Provide the [x, y] coordinate of the cell's center where the given text is located.  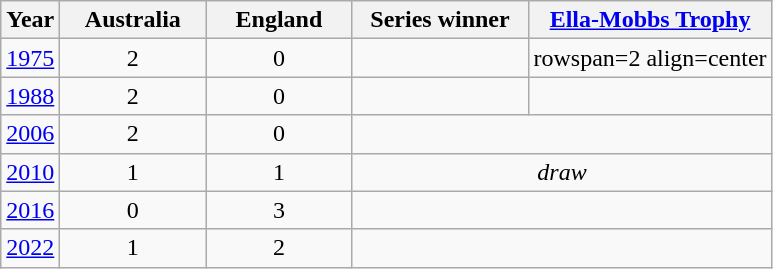
rowspan=2 align=center [650, 58]
Year [30, 20]
3 [279, 210]
2010 [30, 172]
Ella-Mobbs Trophy [650, 20]
Australia [133, 20]
2006 [30, 134]
1975 [30, 58]
Series winner [440, 20]
draw [562, 172]
2016 [30, 210]
2022 [30, 248]
England [279, 20]
1988 [30, 96]
